Pinpoint the cell where the given text exists, returning its [X, Y] midpoint coordinate. 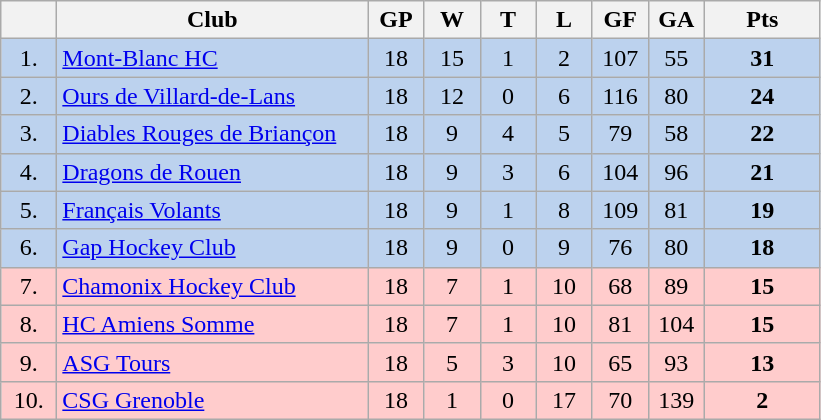
T [508, 20]
68 [620, 286]
139 [676, 400]
55 [676, 58]
4. [29, 172]
Ours de Villard-de-Lans [212, 96]
21 [762, 172]
22 [762, 134]
Diables Rouges de Briançon [212, 134]
116 [620, 96]
GA [676, 20]
Pts [762, 20]
3. [29, 134]
109 [620, 210]
2. [29, 96]
24 [762, 96]
79 [620, 134]
HC Amiens Somme [212, 324]
Club [212, 20]
10. [29, 400]
13 [762, 362]
Français Volants [212, 210]
58 [676, 134]
12 [452, 96]
Dragons de Rouen [212, 172]
L [564, 20]
1. [29, 58]
96 [676, 172]
8. [29, 324]
70 [620, 400]
CSG Grenoble [212, 400]
GF [620, 20]
8 [564, 210]
93 [676, 362]
76 [620, 248]
5. [29, 210]
65 [620, 362]
Gap Hockey Club [212, 248]
89 [676, 286]
Chamonix Hockey Club [212, 286]
7. [29, 286]
9. [29, 362]
GP [396, 20]
107 [620, 58]
4 [508, 134]
17 [564, 400]
Mont-Blanc HC [212, 58]
31 [762, 58]
W [452, 20]
19 [762, 210]
6. [29, 248]
ASG Tours [212, 362]
